Capture the cell that displays the provided text and extract its [x, y] central coordinate. 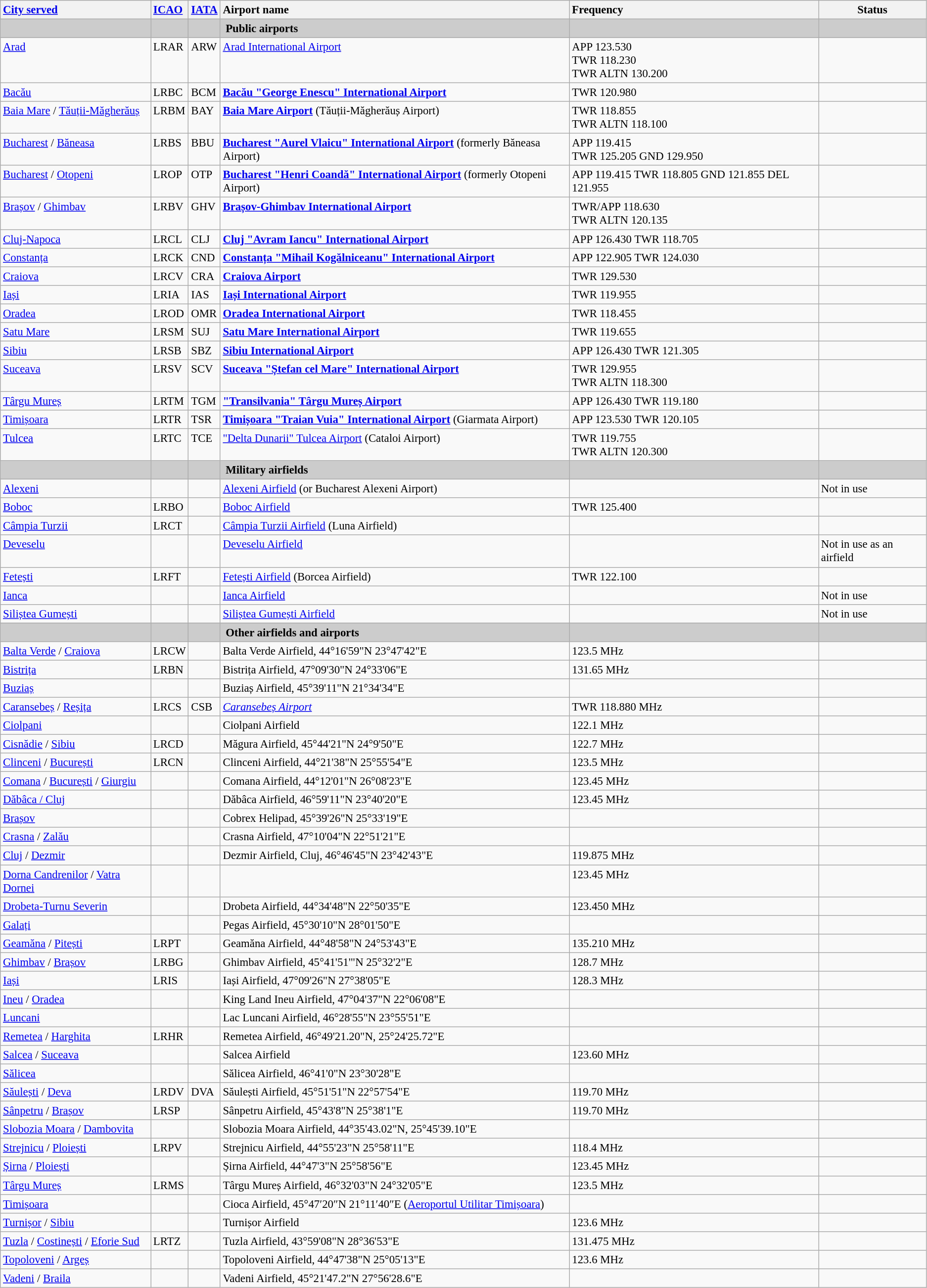
LRBM [170, 118]
Bacău [76, 93]
Remetea / Harghita [76, 1036]
135.210 MHz [694, 943]
APP 123.530TWR 118.230TWR ALTN 130.200 [694, 60]
Sălicea Airfield, 46°41'0"N 23°30'28"E [395, 1074]
Slobozia Moara Airfield, 44°35'43.02"N, 25°45'39.10"E [395, 1129]
Dăbâca Airfield, 46°59'11"N 23°40'20"E [395, 800]
TWR 120.980 [694, 93]
APP 119.415 TWR 118.805 GND 121.855 DEL 121.955 [694, 181]
Luncani [76, 1018]
LRCK [170, 257]
LRHR [170, 1036]
Topoloveni / Argeș [76, 1260]
TCE [204, 445]
Alexeni Airfield (or Bucharest Alexeni Airport) [395, 489]
DVA [204, 1092]
Tulcea [76, 445]
SUJ [204, 332]
Măgura Airfield, 45°44'21"N 24°9'50"E [395, 744]
Sălicea [76, 1074]
Crasna Airfield, 47°10'04"N 22°51'21"E [395, 837]
Boboc Airfield [395, 507]
LRPT [170, 943]
Ianca [76, 595]
LRBC [170, 93]
Fetești [76, 576]
Status [873, 10]
Tuzla Airfield, 43°59'08"N 28°36'53"E [395, 1241]
Balta Verde / Craiova [76, 651]
TWR/APP 118.630TWR ALTN 120.135 [694, 214]
LRSB [170, 350]
Public airports [395, 29]
131.475 MHz [694, 1241]
Salcea / Suceava [76, 1055]
LRBG [170, 962]
Buziaș [76, 688]
Caransebeș / Reșița [76, 707]
Salcea Airfield [395, 1055]
TWR 119.755TWR ALTN 120.300 [694, 445]
Săulești Airfield, 45°51'51"N 22°57'54"E [395, 1092]
LRCW [170, 651]
Drobeta-Turnu Severin [76, 906]
TWR 119.655 [694, 332]
APP 126.430 TWR 121.305 [694, 350]
Satu Mare [76, 332]
Vadeni / Braila [76, 1278]
Drobeta Airfield, 44°34'48"N 22°50'35"E [395, 906]
Craiova Airport [395, 276]
Bistrița [76, 669]
TWR 129.955TWR ALTN 118.300 [694, 376]
Clinceni / București [76, 763]
Airport name [395, 10]
Ciolpani Airfield [395, 725]
CLJ [204, 239]
Not in use as an airfield [873, 551]
122.1 MHz [694, 725]
Turnișor Airfield [395, 1222]
Suceava "Ștefan cel Mare" International Airport [395, 376]
Oradea [76, 313]
Military airfields [395, 470]
King Land Ineu Airfield, 47°04'37"N 22°06'08"E [395, 999]
BAY [204, 118]
Ciolpani [76, 725]
Cluj "Avram Iancu" International Airport [395, 239]
Baia Mare / Tăuții-Măgherăuș [76, 118]
Pegas Airfield, 45°30'10"N 28°01'50"E [395, 925]
LRBS [170, 149]
Clinceni Airfield, 44°21'38"N 25°55'54"E [395, 763]
Arad [76, 60]
LRSV [170, 376]
LRBN [170, 669]
Buziaș Airfield, 45°39'11"N 21°34'34"E [395, 688]
Lac Luncani Airfield, 46°28'55"N 23°55'51"E [395, 1018]
TWR 125.400 [694, 507]
128.3 MHz [694, 981]
LRFT [170, 576]
LRCS [170, 707]
Câmpia Turzii Airfield (Luna Airfield) [395, 526]
CND [204, 257]
Șirna Airfield, 44°47'3"N 25°58'56"E [395, 1167]
LRPV [170, 1148]
Ianca Airfield [395, 595]
Iași Airfield, 47°09'26"N 27°38'05"E [395, 981]
Cioca Airfield, 45°47′20″N 21°11′40″E (Aeroportul Utilitar Timișoara) [395, 1204]
Fetești Airfield (Borcea Airfield) [395, 576]
APP 126.430 TWR 119.180 [694, 401]
OMR [204, 313]
LRTZ [170, 1241]
Turnișor / Sibiu [76, 1222]
Siliștea Gumești Airfield [395, 614]
GHV [204, 214]
LRMS [170, 1185]
123.450 MHz [694, 906]
City served [76, 10]
Comana / București / Giurgiu [76, 781]
Cluj / Dezmir [76, 856]
118.4 MHz [694, 1148]
Bucharest / Băneasa [76, 149]
TWR 118.855TWR ALTN 118.100 [694, 118]
Satu Mare International Airport [395, 332]
Constanța "Mihail Kogălniceanu" International Airport [395, 257]
Caransebeș Airport [395, 707]
Remetea Airfield, 46°49'21.20"N, 25°24'25.72"E [395, 1036]
123.60 MHz [694, 1055]
Boboc [76, 507]
BBU [204, 149]
Dezmir Airfield, Cluj, 46°46'45"N 23°42'43"E [395, 856]
IATA [204, 10]
LRBV [170, 214]
Strejnicu / Ploiești [76, 1148]
LRTM [170, 401]
Câmpia Turzii [76, 526]
LROP [170, 181]
Cisnădie / Sibiu [76, 744]
ICAO [170, 10]
Târgu Mureș Airfield, 46°32'03"N 24°32'05"E [395, 1185]
Săulești / Deva [76, 1092]
TWR 122.100 [694, 576]
Galați [76, 925]
Brașov / Ghimbav [76, 214]
Geamăna / Pitești [76, 943]
TSR [204, 420]
LRIA [170, 294]
119.875 MHz [694, 856]
Deveselu Airfield [395, 551]
APP 126.430 TWR 118.705 [694, 239]
LRCD [170, 744]
ARW [204, 60]
OTP [204, 181]
LRCL [170, 239]
LRCT [170, 526]
131.65 MHz [694, 669]
LRIS [170, 981]
Other airfields and airports [395, 632]
SBZ [204, 350]
BCM [204, 93]
Brașov-Ghimbav International Airport [395, 214]
CSB [204, 707]
CRA [204, 276]
LRCV [170, 276]
APP 119.415TWR 125.205 GND 129.950 [694, 149]
LRBO [170, 507]
Ghimbav Airfield, 45°41'51'"N 25°32'2"E [395, 962]
Geamăna Airfield, 44°48'58"N 24°53'43"E [395, 943]
LRDV [170, 1092]
LRSP [170, 1111]
Bucharest "Henri Coandă" International Airport (formerly Otopeni Airport) [395, 181]
122.7 MHz [694, 744]
Arad International Airport [395, 60]
Deveselu [76, 551]
LRAR [170, 60]
APP 122.905 TWR 124.030 [694, 257]
Vadeni Airfield, 45°21'47.2"N 27°56'28.6"E [395, 1278]
Crasna / Zalău [76, 837]
"Transilvania" Târgu Mureș Airport [395, 401]
SCV [204, 376]
Iași International Airport [395, 294]
Oradea International Airport [395, 313]
TWR 118.455 [694, 313]
Cobrex Helipad, 45°39'26"N 25°33'19"E [395, 818]
TWR 118.880 MHz [694, 707]
Craiova [76, 276]
Brașov [76, 818]
Siliștea Gumești [76, 614]
Șirna / Ploiești [76, 1167]
Comana Airfield, 44°12'01"N 26°08'23"E [395, 781]
Cluj-Napoca [76, 239]
TWR 129.530 [694, 276]
TGM [204, 401]
LRTC [170, 445]
Alexeni [76, 489]
Constanța [76, 257]
Sânpetru Airfield, 45°43'8"N 25°38'1"E [395, 1111]
"Delta Dunarii" Tulcea Airport (Cataloi Airport) [395, 445]
Bistrița Airfield, 47°09'30"N 24°33'06"E [395, 669]
Bucharest "Aurel Vlaicu" International Airport (formerly Băneasa Airport) [395, 149]
Balta Verde Airfield, 44°16'59"N 23°47'42"E [395, 651]
APP 123.530 TWR 120.105 [694, 420]
Dăbâca / Cluj [76, 800]
Sânpetru / Brașov [76, 1111]
Suceava [76, 376]
Frequency [694, 10]
Strejnicu Airfield, 44°55'23"N 25°58'11"E [395, 1148]
LRCN [170, 763]
Ghimbav / Brașov [76, 962]
TWR 119.955 [694, 294]
Ineu / Oradea [76, 999]
LRSM [170, 332]
Slobozia Moara / Dambovita [76, 1129]
Dorna Candrenilor / Vatra Dornei [76, 881]
Timișoara "Traian Vuia" International Airport (Giarmata Airport) [395, 420]
Sibiu International Airport [395, 350]
Tuzla / Costinești / Eforie Sud [76, 1241]
LRTR [170, 420]
IAS [204, 294]
Sibiu [76, 350]
128.7 MHz [694, 962]
Bacău "George Enescu" International Airport [395, 93]
LROD [170, 313]
Topoloveni Airfield, 44°47'38"N 25°05'13"E [395, 1260]
Baia Mare Airport (Tăuții-Măgherăuș Airport) [395, 118]
Bucharest / Otopeni [76, 181]
